For the text-containing cell, return its midpoint in [X, Y] coordinate format. 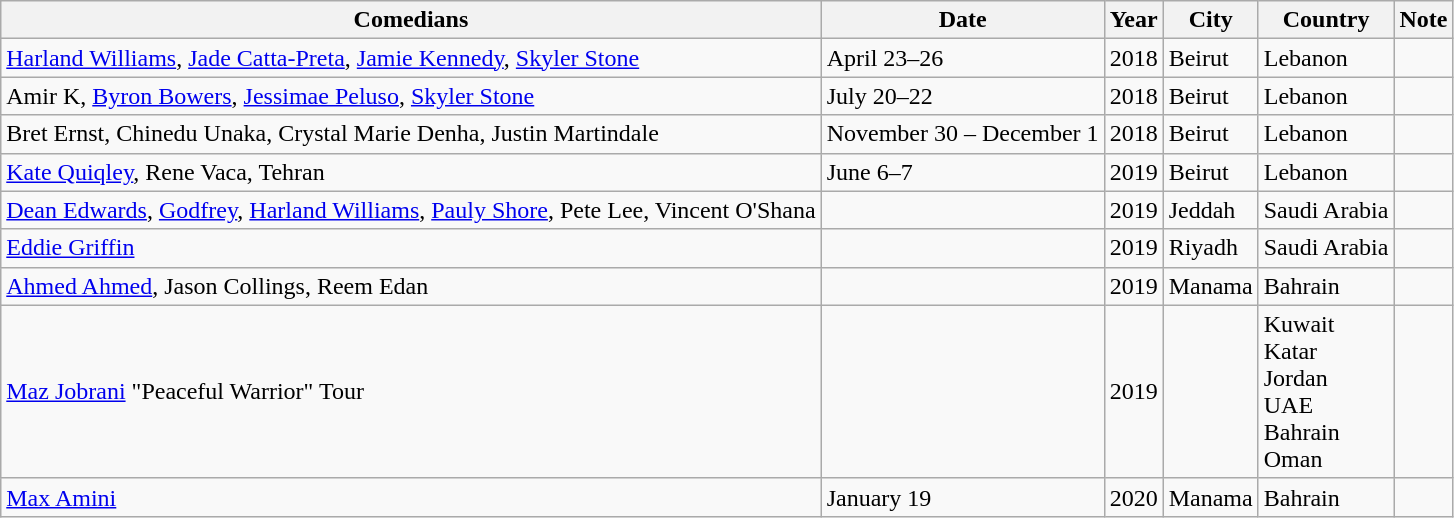
Comedians [411, 20]
Kate Quiqley, Rene Vaca, Tehran [411, 172]
Jeddah [1210, 210]
Eddie Griffin [411, 248]
Date [962, 20]
January 19 [962, 497]
June 6–7 [962, 172]
Dean Edwards, Godfrey, Harland Williams, Pauly Shore, Pete Lee, Vincent O'Shana [411, 210]
Country [1326, 20]
July 20–22 [962, 96]
Max Amini [411, 497]
2020 [1134, 497]
Bret Ernst, Chinedu Unaka, Crystal Marie Denha, Justin Martindale [411, 134]
Amir K, Byron Bowers, Jessimae Peluso, Skyler Stone [411, 96]
November 30 – December 1 [962, 134]
Riyadh [1210, 248]
Harland Williams, Jade Catta-Preta, Jamie Kennedy, Skyler Stone [411, 58]
Maz Jobrani "Peaceful Warrior" Tour [411, 392]
Ahmed Ahmed, Jason Collings, Reem Edan [411, 286]
April 23–26 [962, 58]
Note [1424, 20]
City [1210, 20]
Year [1134, 20]
KuwaitKatarJordanUAEBahrainOman [1326, 392]
